Identify which cell holds the provided text, then report its [X, Y] central coordinate. 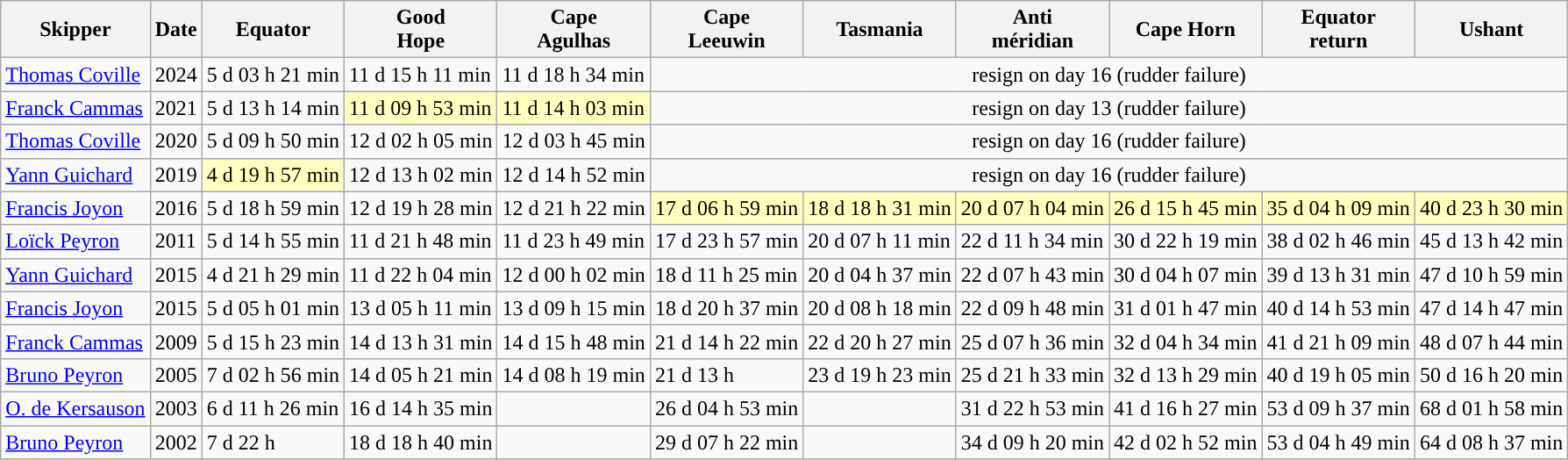
41 d 21 h 09 min [1338, 341]
14 d 08 h 19 min [574, 375]
16 d 14 h 35 min [421, 408]
21 d 14 h 22 min [726, 341]
12 d 02 h 05 min [421, 141]
2016 [175, 208]
CapeLeeuwin [726, 30]
53 d 09 h 37 min [1338, 408]
20 d 07 h 04 min [1032, 208]
Ushant [1491, 30]
Loïck Peyron [75, 241]
12 d 13 h 02 min [421, 175]
48 d 07 h 44 min [1491, 341]
5 d 14 h 55 min [273, 241]
68 d 01 h 58 min [1491, 408]
22 d 07 h 43 min [1032, 275]
2005 [175, 375]
47 d 10 h 59 min [1491, 275]
resign on day 13 (rudder failure) [1108, 108]
18 d 11 h 25 min [726, 275]
13 d 09 h 15 min [574, 308]
Date [175, 30]
12 d 00 h 02 min [574, 275]
17 d 06 h 59 min [726, 208]
64 d 08 h 37 min [1491, 442]
6 d 11 h 26 min [273, 408]
5 d 03 h 21 min [273, 75]
2003 [175, 408]
2021 [175, 108]
CapeAgulhas [574, 30]
2020 [175, 141]
12 d 14 h 52 min [574, 175]
31 d 01 h 47 min [1186, 308]
20 d 07 h 11 min [880, 241]
32 d 04 h 34 min [1186, 341]
18 d 20 h 37 min [726, 308]
20 d 08 h 18 min [880, 308]
18 d 18 h 31 min [880, 208]
5 d 05 h 01 min [273, 308]
11 d 18 h 34 min [574, 75]
22 d 09 h 48 min [1032, 308]
5 d 15 h 23 min [273, 341]
30 d 22 h 19 min [1186, 241]
2011 [175, 241]
39 d 13 h 31 min [1338, 275]
18 d 18 h 40 min [421, 442]
26 d 15 h 45 min [1186, 208]
12 d 03 h 45 min [574, 141]
13 d 05 h 11 min [421, 308]
30 d 04 h 07 min [1186, 275]
7 d 02 h 56 min [273, 375]
2002 [175, 442]
11 d 22 h 04 min [421, 275]
17 d 23 h 57 min [726, 241]
38 d 02 h 46 min [1338, 241]
53 d 04 h 49 min [1338, 442]
Equator [273, 30]
2019 [175, 175]
22 d 20 h 27 min [880, 341]
29 d 07 h 22 min [726, 442]
35 d 04 h 09 min [1338, 208]
25 d 21 h 33 min [1032, 375]
11 d 09 h 53 min [421, 108]
31 d 22 h 53 min [1032, 408]
14 d 13 h 31 min [421, 341]
11 d 14 h 03 min [574, 108]
4 d 21 h 29 min [273, 275]
7 d 22 h [273, 442]
5 d 09 h 50 min [273, 141]
Tasmania [880, 30]
47 d 14 h 47 min [1491, 308]
5 d 13 h 14 min [273, 108]
Cape Horn [1186, 30]
21 d 13 h [726, 375]
25 d 07 h 36 min [1032, 341]
40 d 14 h 53 min [1338, 308]
O. de Kersauson [75, 408]
11 d 15 h 11 min [421, 75]
42 d 02 h 52 min [1186, 442]
12 d 19 h 28 min [421, 208]
5 d 18 h 59 min [273, 208]
Equatorreturn [1338, 30]
12 d 21 h 22 min [574, 208]
14 d 05 h 21 min [421, 375]
Skipper [75, 30]
2024 [175, 75]
20 d 04 h 37 min [880, 275]
32 d 13 h 29 min [1186, 375]
23 d 19 h 23 min [880, 375]
40 d 23 h 30 min [1491, 208]
50 d 16 h 20 min [1491, 375]
2009 [175, 341]
26 d 04 h 53 min [726, 408]
40 d 19 h 05 min [1338, 375]
Antiméridian [1032, 30]
14 d 15 h 48 min [574, 341]
11 d 21 h 48 min [421, 241]
4 d 19 h 57 min [273, 175]
11 d 23 h 49 min [574, 241]
41 d 16 h 27 min [1186, 408]
22 d 11 h 34 min [1032, 241]
45 d 13 h 42 min [1491, 241]
34 d 09 h 20 min [1032, 442]
GoodHope [421, 30]
